Provide the (X, Y) coordinate of the cell's center where the given text is located.  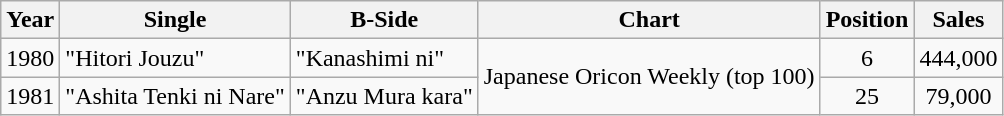
"Hitori Jouzu" (175, 58)
Japanese Oricon Weekly (top 100) (649, 77)
Single (175, 20)
"Kanashimi ni" (384, 58)
25 (867, 96)
1981 (30, 96)
6 (867, 58)
1980 (30, 58)
"Anzu Mura kara" (384, 96)
Chart (649, 20)
"Ashita Tenki ni Nare" (175, 96)
Year (30, 20)
Sales (958, 20)
B-Side (384, 20)
Position (867, 20)
79,000 (958, 96)
444,000 (958, 58)
